Provide the (X, Y) coordinate of the cell's center where the given text is located.  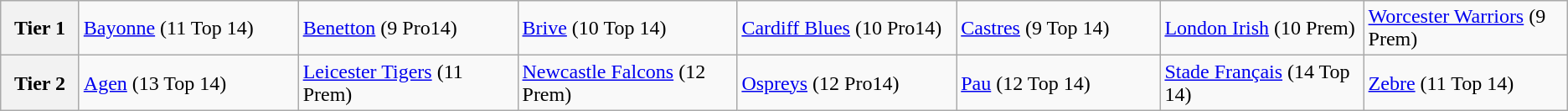
Brive (10 Top 14) (627, 29)
Pau (12 Top 14) (1059, 82)
Stade Français (14 Top 14) (1261, 82)
Worcester Warriors (9 Prem) (1466, 29)
Cardiff Blues (10 Pro14) (847, 29)
Benetton (9 Pro14) (408, 29)
Newcastle Falcons (12 Prem) (627, 82)
Agen (13 Top 14) (188, 82)
Tier 2 (40, 82)
Leicester Tigers (11 Prem) (408, 82)
Bayonne (11 Top 14) (188, 29)
Zebre (11 Top 14) (1466, 82)
London Irish (10 Prem) (1261, 29)
Tier 1 (40, 29)
Castres (9 Top 14) (1059, 29)
Ospreys (12 Pro14) (847, 82)
